Detect which cell encompasses the target text, then output its (x, y) center coordinate. 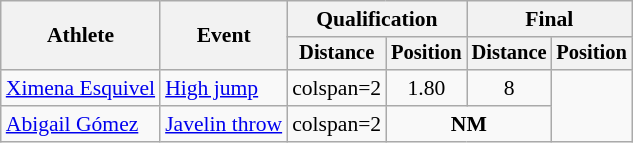
Abigail Gómez (80, 124)
Qualification (376, 19)
High jump (224, 88)
1.80 (426, 88)
NM (468, 124)
8 (510, 88)
Final (550, 19)
Athlete (80, 36)
Ximena Esquivel (80, 88)
Javelin throw (224, 124)
Event (224, 36)
